Scan for the cell matching the given text and deliver its (X, Y) coordinate at center. 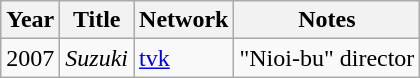
Title (97, 20)
2007 (30, 58)
Network (184, 20)
tvk (184, 58)
Year (30, 20)
Notes (327, 20)
"Nioi-bu" director (327, 58)
Suzuki (97, 58)
